Determine the [x, y] coordinate at the center of the cell enclosing the given text.  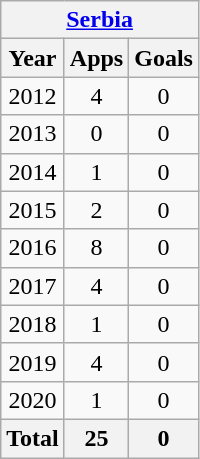
2018 [33, 324]
Year [33, 58]
25 [96, 438]
Apps [96, 58]
2019 [33, 362]
2014 [33, 172]
2013 [33, 134]
2016 [33, 248]
Goals [164, 58]
Total [33, 438]
2020 [33, 400]
2 [96, 210]
2015 [33, 210]
2017 [33, 286]
2012 [33, 96]
Serbia [100, 20]
8 [96, 248]
